Return [x, y] of the center of cell containing provided text 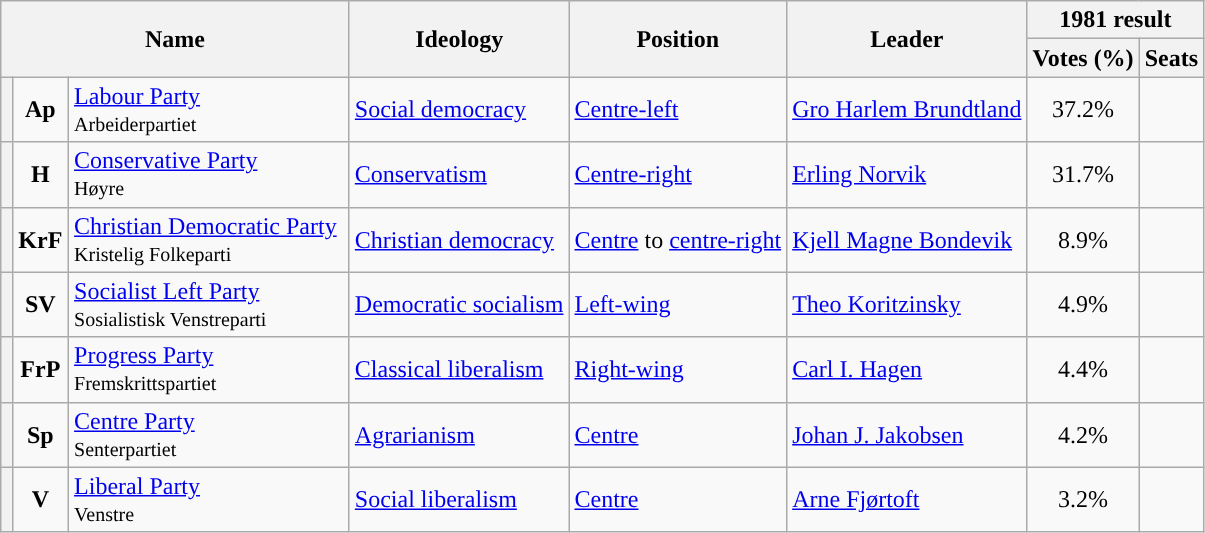
Ap [40, 110]
KrF [40, 240]
Social liberalism [459, 500]
Leader [907, 39]
Christian Democratic PartyKristelig Folkeparti [210, 240]
Labour PartyArbeiderpartiet [210, 110]
Gro Harlem Brundtland [907, 110]
Theo Koritzinsky [907, 304]
Seats [1171, 58]
4.2% [1083, 434]
Classical liberalism [459, 370]
V [40, 500]
8.9% [1083, 240]
SV [40, 304]
Right-wing [678, 370]
31.7% [1083, 174]
H [40, 174]
37.2% [1083, 110]
Sp [40, 434]
3.2% [1083, 500]
Social democracy [459, 110]
Centre to centre-right [678, 240]
Carl I. Hagen [907, 370]
Christian democracy [459, 240]
Arne Fjørtoft [907, 500]
Name [176, 39]
Conservative PartyHøyre [210, 174]
Left-wing [678, 304]
Erling Norvik [907, 174]
Votes (%) [1083, 58]
1981 result [1116, 20]
Kjell Magne Bondevik [907, 240]
Agrarianism [459, 434]
Centre-left [678, 110]
Progress PartyFremskrittspartiet [210, 370]
Centre-right [678, 174]
Democratic socialism [459, 304]
Ideology [459, 39]
Liberal PartyVenstre [210, 500]
Johan J. Jakobsen [907, 434]
Conservatism [459, 174]
4.4% [1083, 370]
Socialist Left PartySosialistisk Venstreparti [210, 304]
FrP [40, 370]
Centre PartySenterpartiet [210, 434]
Position [678, 39]
4.9% [1083, 304]
